Find where the given text appears and provide that cell's center as [X, Y] coordinate. 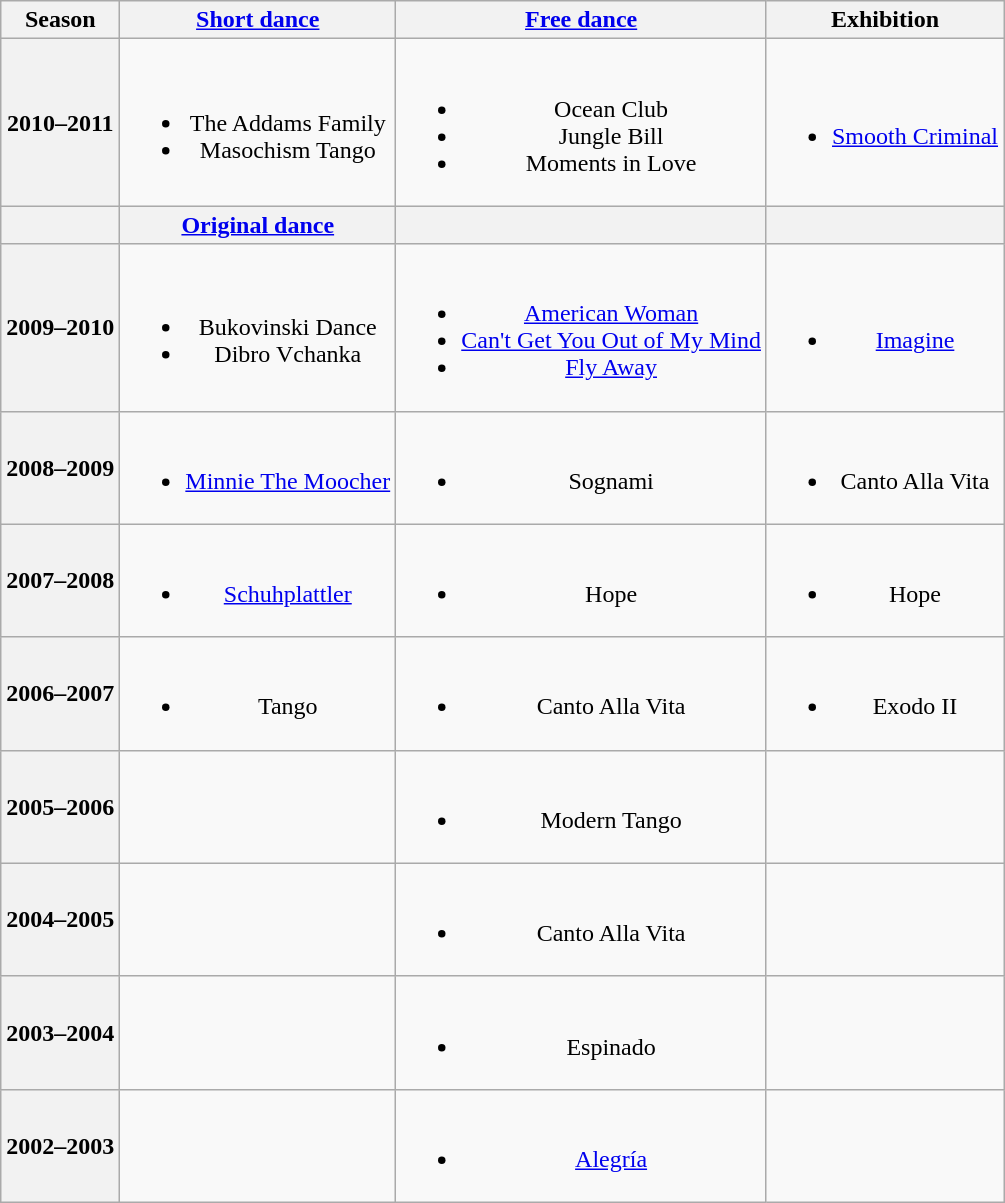
2005–2006 [60, 806]
Ocean ClubJungle BillMoments in Love [582, 122]
Modern Tango [582, 806]
2004–2005 [60, 920]
2010–2011 [60, 122]
2003–2004 [60, 1032]
Imagine [884, 328]
Smooth Criminal [884, 122]
Season [60, 20]
Minnie The Moocher [258, 468]
Espinado [582, 1032]
Alegría [582, 1146]
2008–2009 [60, 468]
Tango [258, 694]
2009–2010 [60, 328]
Sognami [582, 468]
Bukovinski DanceDibro Vchanka [258, 328]
2006–2007 [60, 694]
Original dance [258, 225]
2002–2003 [60, 1146]
Free dance [582, 20]
Exodo II [884, 694]
Schuhplattler [258, 580]
Short dance [258, 20]
2007–2008 [60, 580]
Exhibition [884, 20]
American WomanCan't Get You Out of My MindFly Away [582, 328]
The Addams FamilyMasochism Tango [258, 122]
